For the text-containing cell, return its midpoint in [x, y] coordinate format. 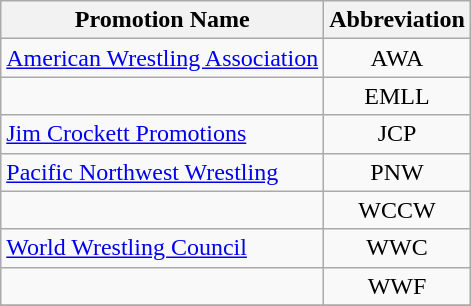
World Wrestling Council [162, 248]
AWA [398, 58]
WWF [398, 286]
Promotion Name [162, 20]
American Wrestling Association [162, 58]
WCCW [398, 210]
JCP [398, 134]
Jim Crockett Promotions [162, 134]
Pacific Northwest Wrestling [162, 172]
PNW [398, 172]
Abbreviation [398, 20]
EMLL [398, 96]
WWC [398, 248]
